From the cell containing the given text, extract its center point as (X, Y) coordinate. 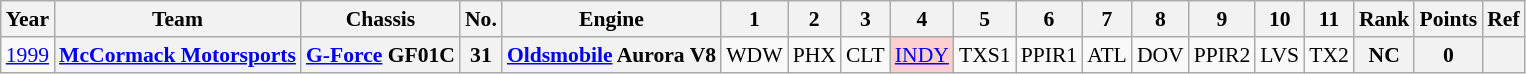
Team (178, 19)
No. (481, 19)
2 (814, 19)
8 (1160, 19)
PPIR1 (1050, 55)
NC (1384, 55)
9 (1222, 19)
TXS1 (985, 55)
3 (866, 19)
0 (1448, 55)
7 (1107, 19)
Engine (612, 19)
1 (754, 19)
TX2 (1329, 55)
5 (985, 19)
Oldsmobile Aurora V8 (612, 55)
G-Force GF01C (380, 55)
McCormack Motorsports (178, 55)
INDY (922, 55)
PPIR2 (1222, 55)
11 (1329, 19)
6 (1050, 19)
CLT (866, 55)
LVS (1280, 55)
1999 (28, 55)
ATL (1107, 55)
Ref (1503, 19)
PHX (814, 55)
31 (481, 55)
Year (28, 19)
Points (1448, 19)
DOV (1160, 55)
4 (922, 19)
WDW (754, 55)
Rank (1384, 19)
10 (1280, 19)
Chassis (380, 19)
